Locate the cell with the specified text and output its (x, y) center coordinate. 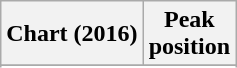
Peakposition (189, 34)
Chart (2016) (72, 34)
